Search for the cell housing the specified text and yield its (x, y) center coordinate. 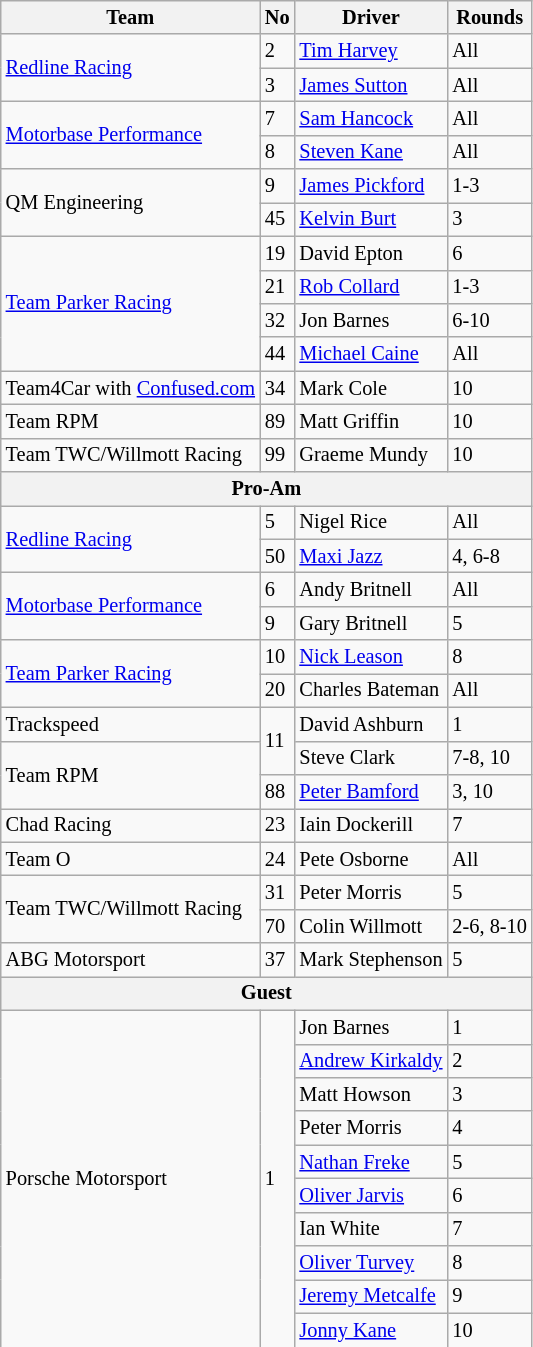
Pro-Am (266, 489)
Rob Collard (370, 287)
34 (278, 388)
Peter Bamford (370, 791)
No (278, 17)
11 (278, 740)
Andrew Kirkaldy (370, 1061)
31 (278, 892)
19 (278, 253)
3, 10 (489, 791)
James Sutton (370, 85)
Chad Racing (130, 825)
Team O (130, 859)
Jeremy Metcalfe (370, 1296)
4, 6-8 (489, 556)
Porsche Motorsport (130, 1178)
70 (278, 926)
21 (278, 287)
Ian White (370, 1229)
88 (278, 791)
Pete Osborne (370, 859)
7-8, 10 (489, 758)
4 (489, 1128)
Graeme Mundy (370, 455)
James Pickford (370, 186)
24 (278, 859)
Charles Bateman (370, 690)
Mark Cole (370, 388)
Rounds (489, 17)
6-10 (489, 320)
99 (278, 455)
Colin Willmott (370, 926)
David Ashburn (370, 724)
Mark Stephenson (370, 960)
Team (130, 17)
Steve Clark (370, 758)
Tim Harvey (370, 51)
50 (278, 556)
Nathan Freke (370, 1162)
44 (278, 354)
Steven Kane (370, 152)
23 (278, 825)
Team4Car with Confused.com (130, 388)
David Epton (370, 253)
Oliver Jarvis (370, 1195)
Nick Leason (370, 657)
Sam Hancock (370, 118)
37 (278, 960)
Andy Britnell (370, 589)
Michael Caine (370, 354)
2-6, 8-10 (489, 926)
Nigel Rice (370, 522)
Oliver Turvey (370, 1263)
QM Engineering (130, 202)
Guest (266, 993)
Jonny Kane (370, 1330)
Matt Griffin (370, 421)
45 (278, 219)
ABG Motorsport (130, 960)
Gary Britnell (370, 623)
Matt Howson (370, 1094)
32 (278, 320)
89 (278, 421)
Trackspeed (130, 724)
Iain Dockerill (370, 825)
Kelvin Burt (370, 219)
Driver (370, 17)
Maxi Jazz (370, 556)
20 (278, 690)
